From the cell containing the given text, extract its center point as (X, Y) coordinate. 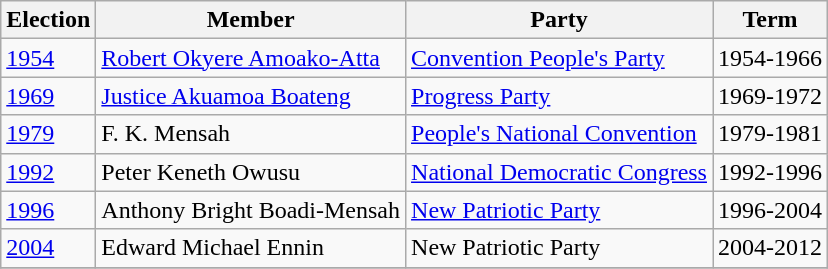
1979-1981 (770, 134)
Edward Michael Ennin (251, 248)
Convention People's Party (560, 58)
1996‐2004 (770, 210)
Robert Okyere Amoako-Atta (251, 58)
Term (770, 20)
People's National Convention (560, 134)
1979 (48, 134)
Progress Party (560, 96)
2004 (48, 248)
1954-1966 (770, 58)
Party (560, 20)
2004‐2012 (770, 248)
1996 (48, 210)
Justice Akuamoa Boateng (251, 96)
1992 (48, 172)
1969 (48, 96)
Peter Keneth Owusu (251, 172)
National Democratic Congress (560, 172)
Anthony Bright Boadi-Mensah (251, 210)
1992-1996 (770, 172)
F. K. Mensah (251, 134)
Member (251, 20)
1969‐1972 (770, 96)
1954 (48, 58)
Election (48, 20)
